Return [X, Y] of the center of cell containing provided text 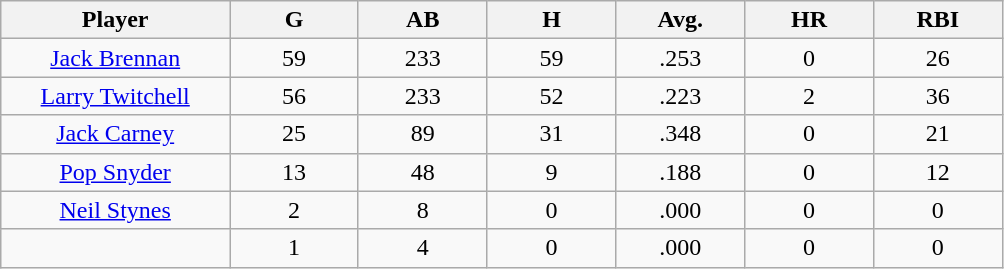
26 [938, 58]
Avg. [680, 20]
48 [422, 172]
4 [422, 248]
Pop Snyder [116, 172]
1 [294, 248]
H [552, 20]
21 [938, 134]
31 [552, 134]
Jack Brennan [116, 58]
12 [938, 172]
89 [422, 134]
.253 [680, 58]
HR [810, 20]
9 [552, 172]
Neil Stynes [116, 210]
56 [294, 96]
.188 [680, 172]
Jack Carney [116, 134]
Player [116, 20]
G [294, 20]
52 [552, 96]
AB [422, 20]
36 [938, 96]
25 [294, 134]
RBI [938, 20]
.223 [680, 96]
8 [422, 210]
.348 [680, 134]
13 [294, 172]
Larry Twitchell [116, 96]
